Output the (X, Y) coordinate of the center of the cell containing the given text.  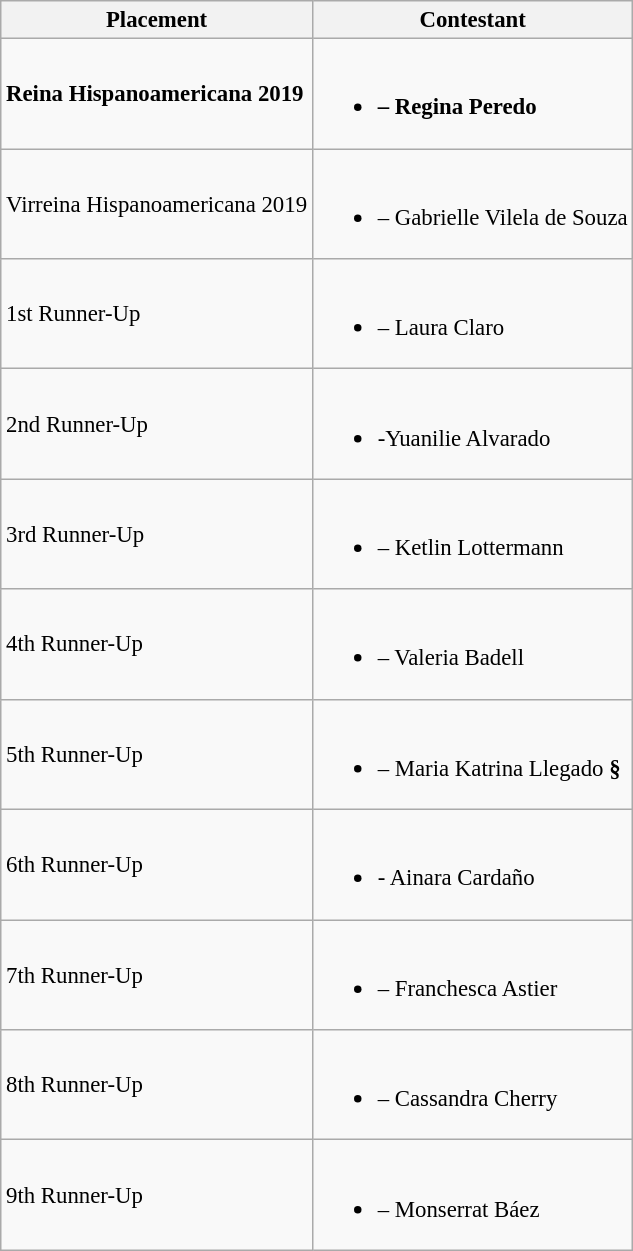
– Maria Katrina Llegado § (472, 754)
– Regina Peredo (472, 94)
– Gabrielle Vilela de Souza (472, 204)
Contestant (472, 20)
– Valeria Badell (472, 644)
7th Runner-Up (157, 975)
6th Runner-Up (157, 865)
8th Runner-Up (157, 1085)
– Monserrat Báez (472, 1195)
– Franchesca Astier (472, 975)
– Cassandra Cherry (472, 1085)
4th Runner-Up (157, 644)
3rd Runner-Up (157, 534)
– Laura Claro (472, 314)
9th Runner-Up (157, 1195)
– Ketlin Lottermann (472, 534)
Reina Hispanoamericana 2019 (157, 94)
5th Runner-Up (157, 754)
Placement (157, 20)
1st Runner-Up (157, 314)
2nd Runner-Up (157, 424)
Virreina Hispanoamericana 2019 (157, 204)
- Ainara Cardaño (472, 865)
-Yuanilie Alvarado (472, 424)
